Determine the (x, y) coordinate at the center of the cell enclosing the given text.  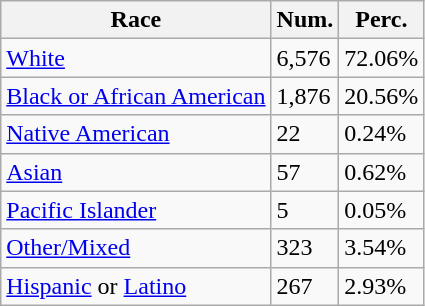
57 (305, 172)
267 (305, 286)
Other/Mixed (136, 248)
Race (136, 20)
2.93% (382, 286)
72.06% (382, 58)
0.24% (382, 134)
20.56% (382, 96)
White (136, 58)
Perc. (382, 20)
5 (305, 210)
Asian (136, 172)
22 (305, 134)
Hispanic or Latino (136, 286)
0.62% (382, 172)
6,576 (305, 58)
Black or African American (136, 96)
Pacific Islander (136, 210)
Native American (136, 134)
Num. (305, 20)
1,876 (305, 96)
3.54% (382, 248)
0.05% (382, 210)
323 (305, 248)
